Output the [X, Y] coordinate of the center of the cell containing the given text.  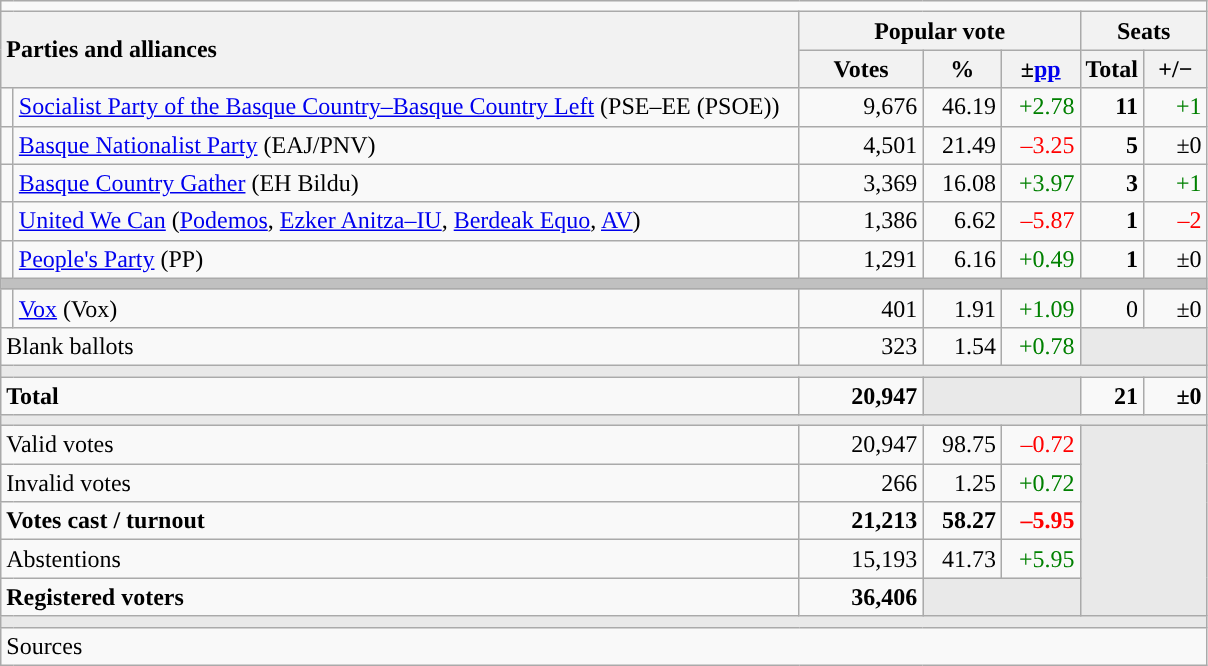
Basque Country Gather (EH Bildu) [406, 183]
–5.95 [1040, 521]
+/− [1176, 69]
+5.95 [1040, 559]
Seats [1144, 31]
Socialist Party of the Basque Country–Basque Country Left (PSE–EE (PSOE)) [406, 107]
323 [861, 346]
58.27 [962, 521]
46.19 [962, 107]
United We Can (Podemos, Ezker Anitza–IU, Berdeak Equo, AV) [406, 221]
Basque Nationalist Party (EAJ/PNV) [406, 145]
Valid votes [400, 445]
4,501 [861, 145]
6.62 [962, 221]
+0.78 [1040, 346]
Parties and alliances [400, 50]
6.16 [962, 259]
+0.72 [1040, 483]
Blank ballots [400, 346]
0 [1112, 308]
% [962, 69]
266 [861, 483]
1.54 [962, 346]
–3.25 [1040, 145]
3 [1112, 183]
+1.09 [1040, 308]
5 [1112, 145]
11 [1112, 107]
21.49 [962, 145]
Registered voters [400, 597]
1.91 [962, 308]
Votes [861, 69]
Abstentions [400, 559]
9,676 [861, 107]
16.08 [962, 183]
–2 [1176, 221]
15,193 [861, 559]
Vox (Vox) [406, 308]
–0.72 [1040, 445]
401 [861, 308]
36,406 [861, 597]
+0.49 [1040, 259]
41.73 [962, 559]
21 [1112, 395]
+2.78 [1040, 107]
1,386 [861, 221]
Votes cast / turnout [400, 521]
21,213 [861, 521]
1.25 [962, 483]
1,291 [861, 259]
+3.97 [1040, 183]
3,369 [861, 183]
98.75 [962, 445]
Invalid votes [400, 483]
Popular vote [940, 31]
±pp [1040, 69]
–5.87 [1040, 221]
Sources [604, 646]
People's Party (PP) [406, 259]
